Return the [X, Y] coordinate for the center point of the cell that contains the specified text.  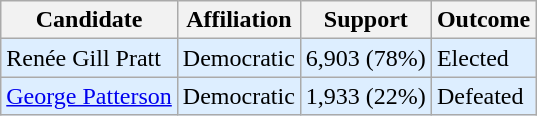
1,933 (22%) [366, 96]
Affiliation [238, 20]
George Patterson [90, 96]
Outcome [483, 20]
Elected [483, 58]
6,903 (78%) [366, 58]
Support [366, 20]
Candidate [90, 20]
Renée Gill Pratt [90, 58]
Defeated [483, 96]
